Capture the cell that displays the provided text and extract its [x, y] central coordinate. 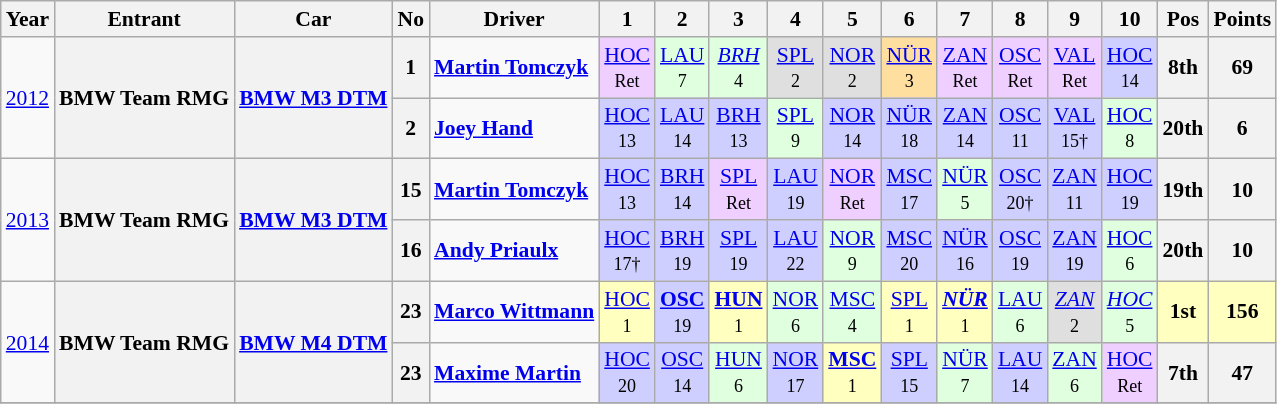
HOC14 [1130, 68]
NÜR7 [965, 372]
LAU22 [796, 250]
Marco Wittmann [514, 312]
2014 [28, 342]
NÜR5 [965, 190]
MSC20 [909, 250]
HOC17† [627, 250]
ZAN19 [1074, 250]
ZANRet [965, 68]
15 [410, 190]
OSC20† [1020, 190]
SPLRet [738, 190]
HOC6 [1130, 250]
9 [1074, 19]
LAU7 [682, 68]
BRH19 [682, 250]
SPL9 [796, 128]
OSCRet [1020, 68]
2013 [28, 220]
LAU19 [796, 190]
ZAN2 [1074, 312]
SPL15 [909, 372]
ZAN6 [1074, 372]
Pos [1184, 19]
HOC19 [1130, 190]
8 [1020, 19]
19th [1184, 190]
47 [1242, 372]
MSC17 [909, 190]
Maxime Martin [514, 372]
MSC4 [852, 312]
SPL19 [738, 250]
MSC1 [852, 372]
HOC20 [627, 372]
HOC5 [1130, 312]
NOR9 [852, 250]
NOR6 [796, 312]
NÜR16 [965, 250]
HUN1 [738, 312]
SPL2 [796, 68]
SPL1 [909, 312]
NOR2 [852, 68]
7 [965, 19]
Driver [514, 19]
BRH13 [738, 128]
NOR14 [852, 128]
8th [1184, 68]
NÜR18 [909, 128]
Year [28, 19]
BRH14 [682, 190]
BMW M4 DTM [313, 342]
VALRet [1074, 68]
No [410, 19]
16 [410, 250]
Car [313, 19]
ZAN14 [965, 128]
4 [796, 19]
69 [1242, 68]
VAL15† [1074, 128]
5 [852, 19]
HUN6 [738, 372]
HOC8 [1130, 128]
Andy Priaulx [514, 250]
LAU6 [1020, 312]
156 [1242, 312]
ZAN11 [1074, 190]
NORRet [852, 190]
1st [1184, 312]
NÜR3 [909, 68]
Joey Hand [514, 128]
NOR17 [796, 372]
7th [1184, 372]
NÜR1 [965, 312]
2012 [28, 98]
3 [738, 19]
Points [1242, 19]
OSC14 [682, 372]
Entrant [144, 19]
OSC11 [1020, 128]
BRH4 [738, 68]
HOC1 [627, 312]
